Identify which cell holds the provided text, then report its [X, Y] central coordinate. 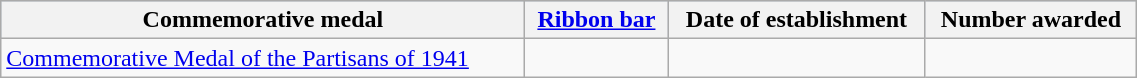
Number awarded [1031, 20]
Commemorative Medal of the Partisans of 1941 [263, 58]
Date of establishment [796, 20]
Ribbon bar [596, 20]
Commemorative medal [263, 20]
